Determine the [X, Y] coordinate at the center of the cell enclosing the given text.  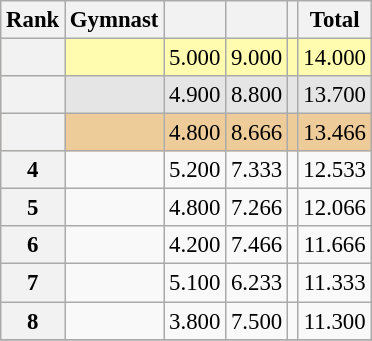
5.100 [195, 283]
Gymnast [114, 20]
8.666 [257, 133]
13.466 [334, 133]
3.800 [195, 321]
6.233 [257, 283]
7.500 [257, 321]
9.000 [257, 58]
11.333 [334, 283]
5 [33, 208]
6 [33, 245]
11.666 [334, 245]
7.266 [257, 208]
13.700 [334, 95]
12.066 [334, 208]
5.000 [195, 58]
4.900 [195, 95]
Rank [33, 20]
7.466 [257, 245]
Total [334, 20]
7.333 [257, 170]
12.533 [334, 170]
7 [33, 283]
4.200 [195, 245]
8.800 [257, 95]
11.300 [334, 321]
14.000 [334, 58]
5.200 [195, 170]
4 [33, 170]
8 [33, 321]
